Provide the (X, Y) coordinate of the cell's center where the given text is located.  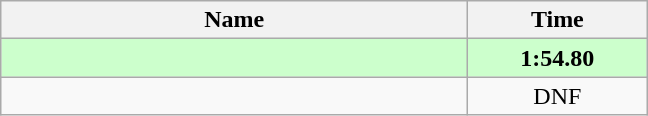
1:54.80 (558, 58)
DNF (558, 96)
Name (234, 20)
Time (558, 20)
